Identify which cell holds the provided text, then report its (X, Y) central coordinate. 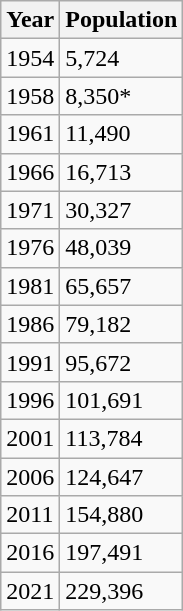
1958 (30, 96)
1981 (30, 286)
1976 (30, 248)
11,490 (122, 134)
8,350* (122, 96)
1961 (30, 134)
2006 (30, 477)
1996 (30, 400)
1986 (30, 324)
1954 (30, 58)
154,880 (122, 515)
16,713 (122, 172)
113,784 (122, 438)
2016 (30, 553)
5,724 (122, 58)
95,672 (122, 362)
2011 (30, 515)
197,491 (122, 553)
2021 (30, 591)
48,039 (122, 248)
65,657 (122, 286)
124,647 (122, 477)
101,691 (122, 400)
30,327 (122, 210)
79,182 (122, 324)
229,396 (122, 591)
Population (122, 20)
1991 (30, 362)
2001 (30, 438)
Year (30, 20)
1966 (30, 172)
1971 (30, 210)
